For the text-containing cell, return its midpoint in [x, y] coordinate format. 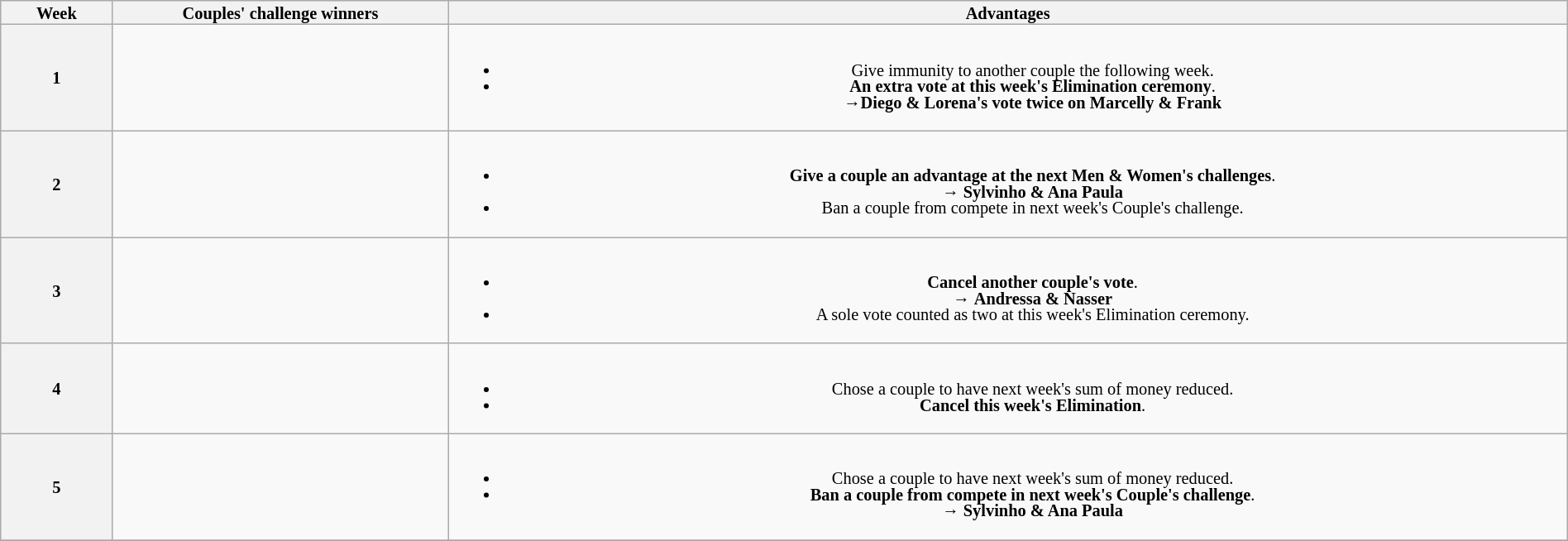
1 [56, 78]
3 [56, 290]
2 [56, 184]
Week [56, 12]
Advantages [1007, 12]
Chose a couple to have next week's sum of money reduced. Ban a couple from compete in next week's Couple's challenge.→ Sylvinho & Ana Paula [1007, 486]
Chose a couple to have next week's sum of money reduced. Cancel this week's Elimination. [1007, 389]
Give a couple an advantage at the next Men & Women's challenges.→ Sylvinho & Ana Paula Ban a couple from compete in next week's Couple's challenge. [1007, 184]
4 [56, 389]
5 [56, 486]
Couples' challenge winners [280, 12]
Cancel another couple's vote.→ Andressa & Nasser A sole vote counted as two at this week's Elimination ceremony. [1007, 290]
